Provide the (x, y) coordinate of the cell's center where the given text is located.  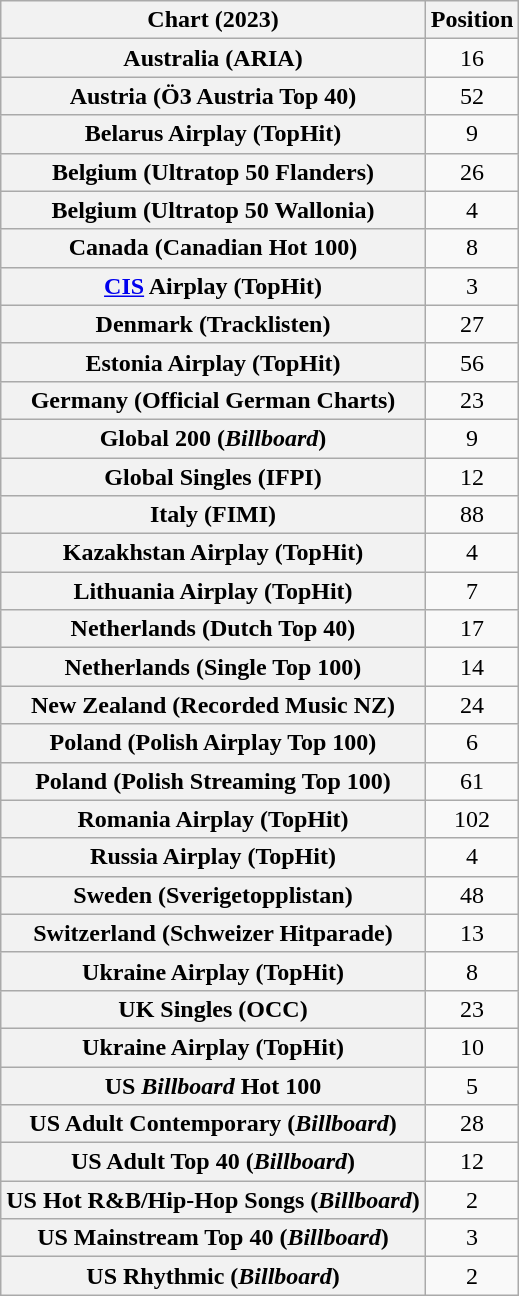
Australia (ARIA) (213, 58)
US Adult Top 40 (Billboard) (213, 1162)
New Zealand (Recorded Music NZ) (213, 705)
48 (472, 895)
88 (472, 515)
Position (472, 20)
Netherlands (Single Top 100) (213, 667)
Kazakhstan Airplay (TopHit) (213, 553)
16 (472, 58)
52 (472, 96)
US Rhythmic (Billboard) (213, 1276)
Russia Airplay (TopHit) (213, 857)
US Hot R&B/Hip-Hop Songs (Billboard) (213, 1200)
Belgium (Ultratop 50 Flanders) (213, 172)
61 (472, 781)
Germany (Official German Charts) (213, 400)
CIS Airplay (TopHit) (213, 286)
Belgium (Ultratop 50 Wallonia) (213, 210)
Poland (Polish Airplay Top 100) (213, 743)
17 (472, 629)
26 (472, 172)
Lithuania Airplay (TopHit) (213, 591)
Romania Airplay (TopHit) (213, 819)
US Billboard Hot 100 (213, 1085)
Estonia Airplay (TopHit) (213, 362)
56 (472, 362)
10 (472, 1047)
Canada (Canadian Hot 100) (213, 248)
Italy (FIMI) (213, 515)
7 (472, 591)
Chart (2023) (213, 20)
Austria (Ö3 Austria Top 40) (213, 96)
Sweden (Sverigetopplistan) (213, 895)
24 (472, 705)
102 (472, 819)
28 (472, 1124)
US Adult Contemporary (Billboard) (213, 1124)
13 (472, 933)
14 (472, 667)
Poland (Polish Streaming Top 100) (213, 781)
27 (472, 324)
6 (472, 743)
Switzerland (Schweizer Hitparade) (213, 933)
5 (472, 1085)
Belarus Airplay (TopHit) (213, 134)
Global 200 (Billboard) (213, 438)
Global Singles (IFPI) (213, 477)
Netherlands (Dutch Top 40) (213, 629)
US Mainstream Top 40 (Billboard) (213, 1238)
Denmark (Tracklisten) (213, 324)
UK Singles (OCC) (213, 1009)
